For the text-containing cell, return its midpoint in (x, y) coordinate format. 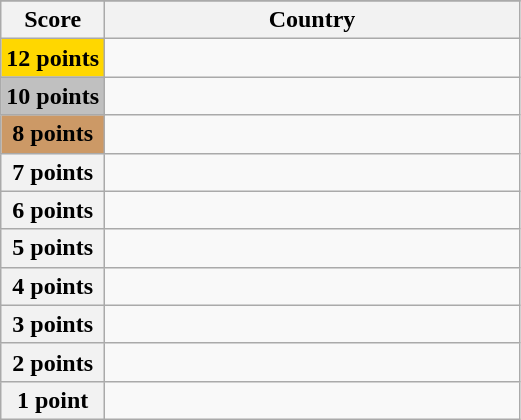
1 point (53, 400)
5 points (53, 248)
7 points (53, 172)
10 points (53, 96)
6 points (53, 210)
Country (312, 20)
12 points (53, 58)
4 points (53, 286)
2 points (53, 362)
3 points (53, 324)
8 points (53, 134)
Score (53, 20)
